Detect which cell encompasses the target text, then output its (X, Y) center coordinate. 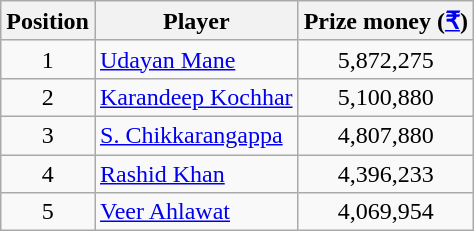
4 (48, 173)
3 (48, 135)
Position (48, 21)
Rashid Khan (196, 173)
1 (48, 59)
5,100,880 (386, 97)
4,396,233 (386, 173)
Prize money (₹) (386, 21)
Karandeep Kochhar (196, 97)
Veer Ahlawat (196, 212)
5,872,275 (386, 59)
2 (48, 97)
5 (48, 212)
S. Chikkarangappa (196, 135)
4,069,954 (386, 212)
Player (196, 21)
4,807,880 (386, 135)
Udayan Mane (196, 59)
